Identify which cell holds the provided text, then report its [x, y] central coordinate. 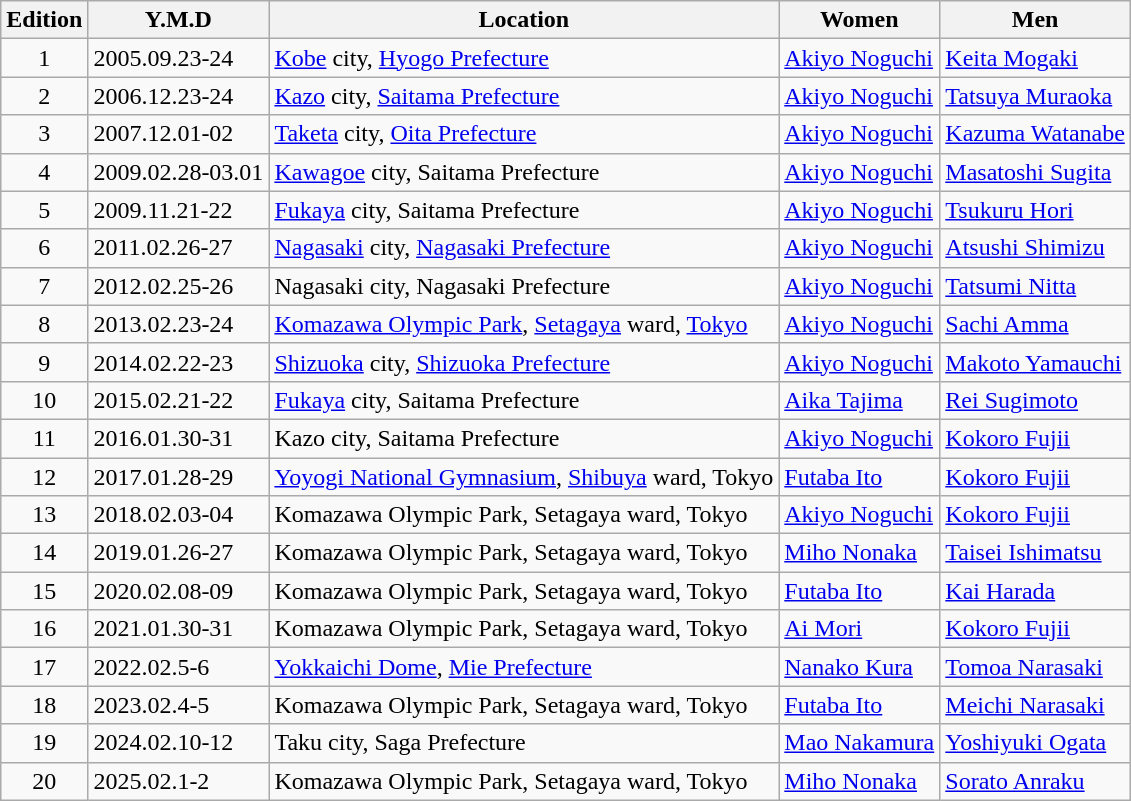
1 [44, 58]
2025.02.1-2 [178, 781]
18 [44, 705]
9 [44, 362]
2012.02.25-26 [178, 286]
15 [44, 591]
2015.02.21-22 [178, 400]
2006.12.23-24 [178, 96]
Tsukuru Hori [1036, 210]
2005.09.23-24 [178, 58]
13 [44, 515]
Women [860, 20]
2011.02.26-27 [178, 248]
Mao Nakamura [860, 743]
Ai Mori [860, 629]
Taku city, Saga Prefecture [524, 743]
Sachi Amma [1036, 324]
7 [44, 286]
2018.02.03-04 [178, 515]
2021.01.30-31 [178, 629]
Tatsuya Muraoka [1036, 96]
Keita Mogaki [1036, 58]
Tomoa Narasaki [1036, 667]
Shizuoka city, Shizuoka Prefecture [524, 362]
2017.01.28-29 [178, 477]
Rei Sugimoto [1036, 400]
Location [524, 20]
2014.02.22-23 [178, 362]
Kazuma Watanabe [1036, 134]
20 [44, 781]
Kobe city, Hyogo Prefecture [524, 58]
Taisei Ishimatsu [1036, 553]
Meichi Narasaki [1036, 705]
2022.02.5-6 [178, 667]
Nanako Kura [860, 667]
Tatsumi Nitta [1036, 286]
Kawagoe city, Saitama Prefecture [524, 172]
12 [44, 477]
Yoyogi National Gymnasium, Shibuya ward, Tokyo [524, 477]
3 [44, 134]
14 [44, 553]
2023.02.4-5 [178, 705]
2013.02.23-24 [178, 324]
Y.M.D [178, 20]
10 [44, 400]
6 [44, 248]
Edition [44, 20]
Masatoshi Sugita [1036, 172]
2016.01.30-31 [178, 438]
Men [1036, 20]
Kai Harada [1036, 591]
Yoshiyuki Ogata [1036, 743]
Sorato Anraku [1036, 781]
5 [44, 210]
Atsushi Shimizu [1036, 248]
17 [44, 667]
2009.02.28-03.01 [178, 172]
2020.02.08-09 [178, 591]
2009.11.21-22 [178, 210]
11 [44, 438]
2 [44, 96]
16 [44, 629]
8 [44, 324]
Taketa city, Oita Prefecture [524, 134]
2019.01.26-27 [178, 553]
19 [44, 743]
2024.02.10-12 [178, 743]
Makoto Yamauchi [1036, 362]
Yokkaichi Dome, Mie Prefecture [524, 667]
4 [44, 172]
2007.12.01-02 [178, 134]
Aika Tajima [860, 400]
